Scan for the cell matching the given text and deliver its (X, Y) coordinate at center. 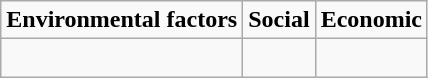
Economic (371, 20)
Environmental factors (122, 20)
Social (279, 20)
